Extract the [x, y] coordinate from the center of the cell holding the provided text.  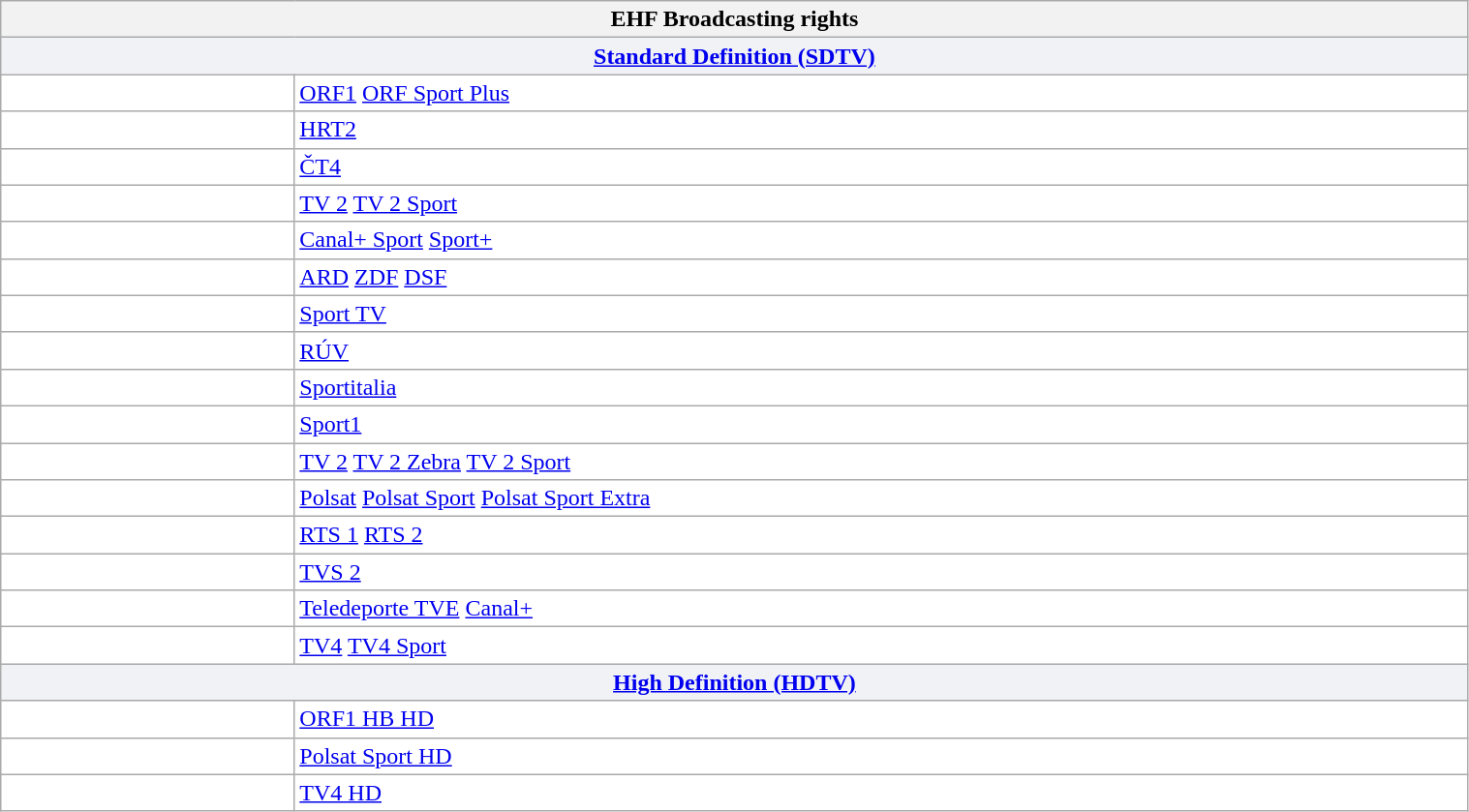
High Definition (HDTV) [734, 682]
Sport1 [881, 424]
Teledeporte TVE Canal+ [881, 609]
EHF Broadcasting rights [734, 19]
Standard Definition (SDTV) [734, 56]
HRT2 [881, 130]
TV 2 TV 2 Sport [881, 203]
Polsat Sport HD [881, 756]
ORF1 HB HD [881, 719]
TV 2 TV 2 Zebra TV 2 Sport [881, 462]
TV4 TV4 Sport [881, 646]
ORF1 ORF Sport Plus [881, 93]
Sportitalia [881, 387]
TVS 2 [881, 572]
Polsat Polsat Sport Polsat Sport Extra [881, 498]
Canal+ Sport Sport+ [881, 240]
ČT4 [881, 166]
RTS 1 RTS 2 [881, 535]
RÚV [881, 350]
Sport TV [881, 314]
TV4 HD [881, 793]
ARD ZDF DSF [881, 277]
